Return the (X, Y) coordinate for the center point of the cell that contains the specified text.  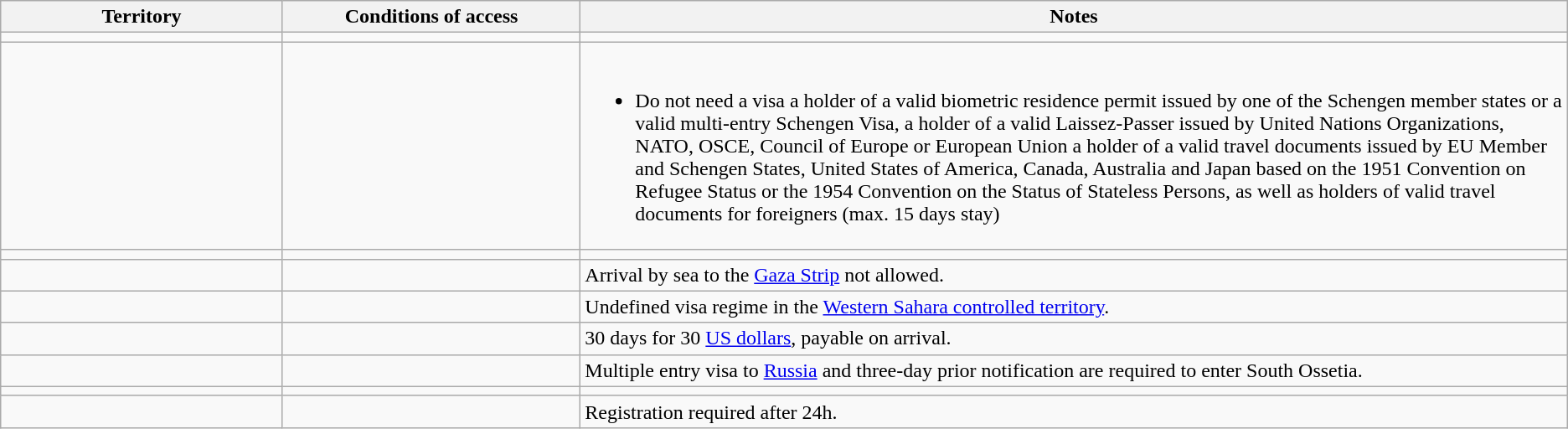
Notes (1074, 17)
Conditions of access (431, 17)
Territory (142, 17)
Multiple entry visa to Russia and three-day prior notification are required to enter South Ossetia. (1074, 370)
Registration required after 24h. (1074, 411)
Undefined visa regime in the Western Sahara controlled territory. (1074, 307)
Arrival by sea to the Gaza Strip not allowed. (1074, 275)
30 days for 30 US dollars, payable on arrival. (1074, 339)
